Determine the [x, y] coordinate at the center of the cell enclosing the given text.  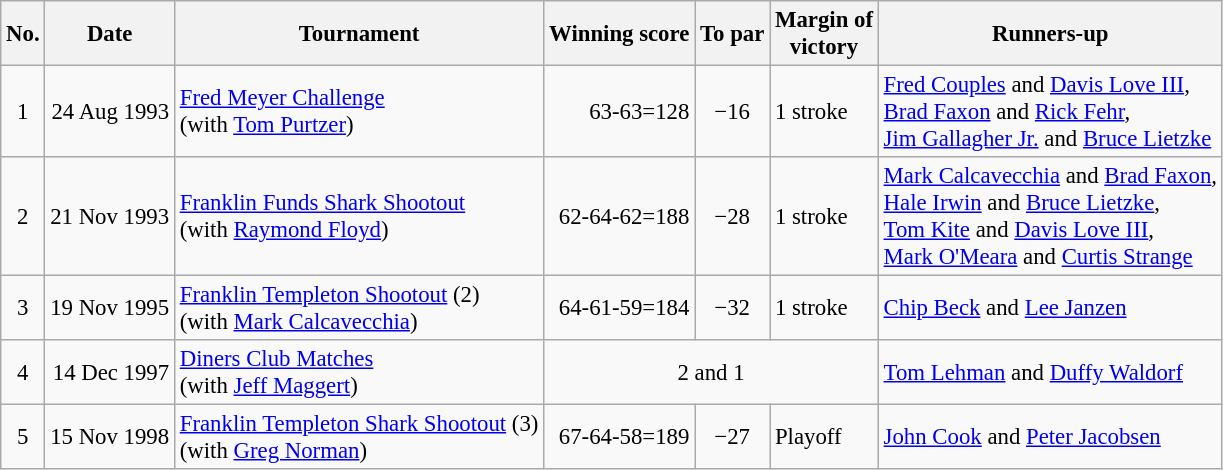
19 Nov 1995 [110, 308]
67-64-58=189 [620, 438]
Playoff [824, 438]
Franklin Funds Shark Shootout(with Raymond Floyd) [358, 216]
15 Nov 1998 [110, 438]
No. [23, 34]
64-61-59=184 [620, 308]
−28 [732, 216]
Mark Calcavecchia and Brad Faxon, Hale Irwin and Bruce Lietzke, Tom Kite and Davis Love III, Mark O'Meara and Curtis Strange [1050, 216]
Winning score [620, 34]
Tournament [358, 34]
Margin ofvictory [824, 34]
John Cook and Peter Jacobsen [1050, 438]
1 [23, 112]
Tom Lehman and Duffy Waldorf [1050, 372]
Franklin Templeton Shootout (2)(with Mark Calcavecchia) [358, 308]
4 [23, 372]
Diners Club Matches(with Jeff Maggert) [358, 372]
Fred Couples and Davis Love III, Brad Faxon and Rick Fehr, Jim Gallagher Jr. and Bruce Lietzke [1050, 112]
63-63=128 [620, 112]
Franklin Templeton Shark Shootout (3)(with Greg Norman) [358, 438]
Runners-up [1050, 34]
Date [110, 34]
2 and 1 [712, 372]
14 Dec 1997 [110, 372]
Fred Meyer Challenge(with Tom Purtzer) [358, 112]
5 [23, 438]
21 Nov 1993 [110, 216]
−32 [732, 308]
24 Aug 1993 [110, 112]
3 [23, 308]
−16 [732, 112]
−27 [732, 438]
Chip Beck and Lee Janzen [1050, 308]
2 [23, 216]
62-64-62=188 [620, 216]
To par [732, 34]
